Output the (x, y) coordinate of the center of the cell containing the given text.  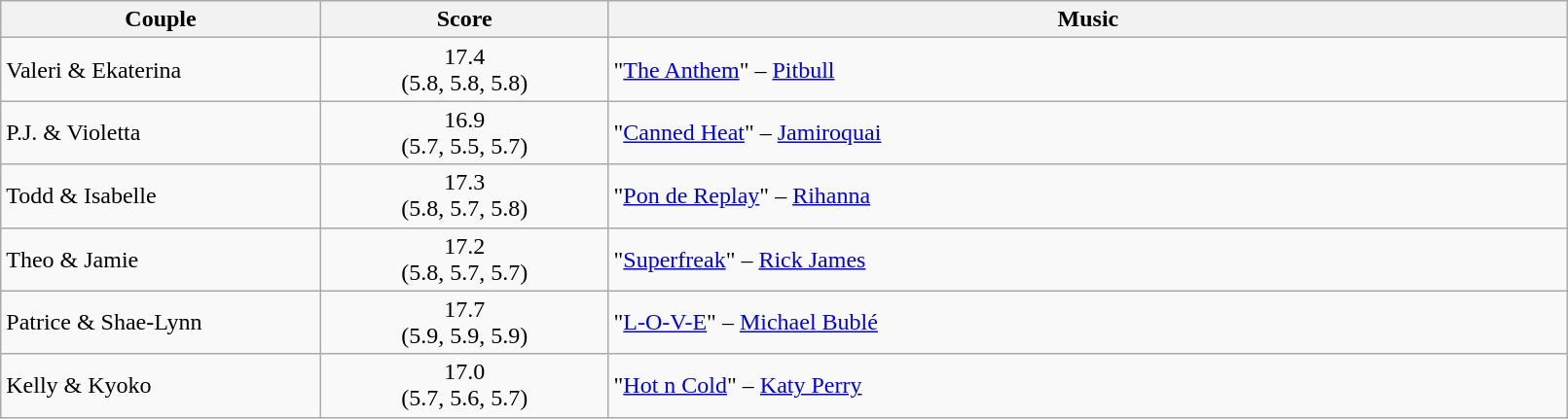
Todd & Isabelle (162, 196)
"Canned Heat" – Jamiroquai (1088, 132)
"L-O-V-E" – Michael Bublé (1088, 323)
Couple (162, 19)
Kelly & Kyoko (162, 385)
17.0 (5.7, 5.6, 5.7) (464, 385)
17.3 (5.8, 5.7, 5.8) (464, 196)
16.9 (5.7, 5.5, 5.7) (464, 132)
"The Anthem" – Pitbull (1088, 70)
17.2 (5.8, 5.7, 5.7) (464, 259)
Score (464, 19)
Theo & Jamie (162, 259)
"Hot n Cold" – Katy Perry (1088, 385)
"Superfreak" – Rick James (1088, 259)
Music (1088, 19)
17.4 (5.8, 5.8, 5.8) (464, 70)
17.7 (5.9, 5.9, 5.9) (464, 323)
P.J. & Violetta (162, 132)
Patrice & Shae-Lynn (162, 323)
Valeri & Ekaterina (162, 70)
"Pon de Replay" – Rihanna (1088, 196)
